Return [X, Y] of the center of cell containing provided text 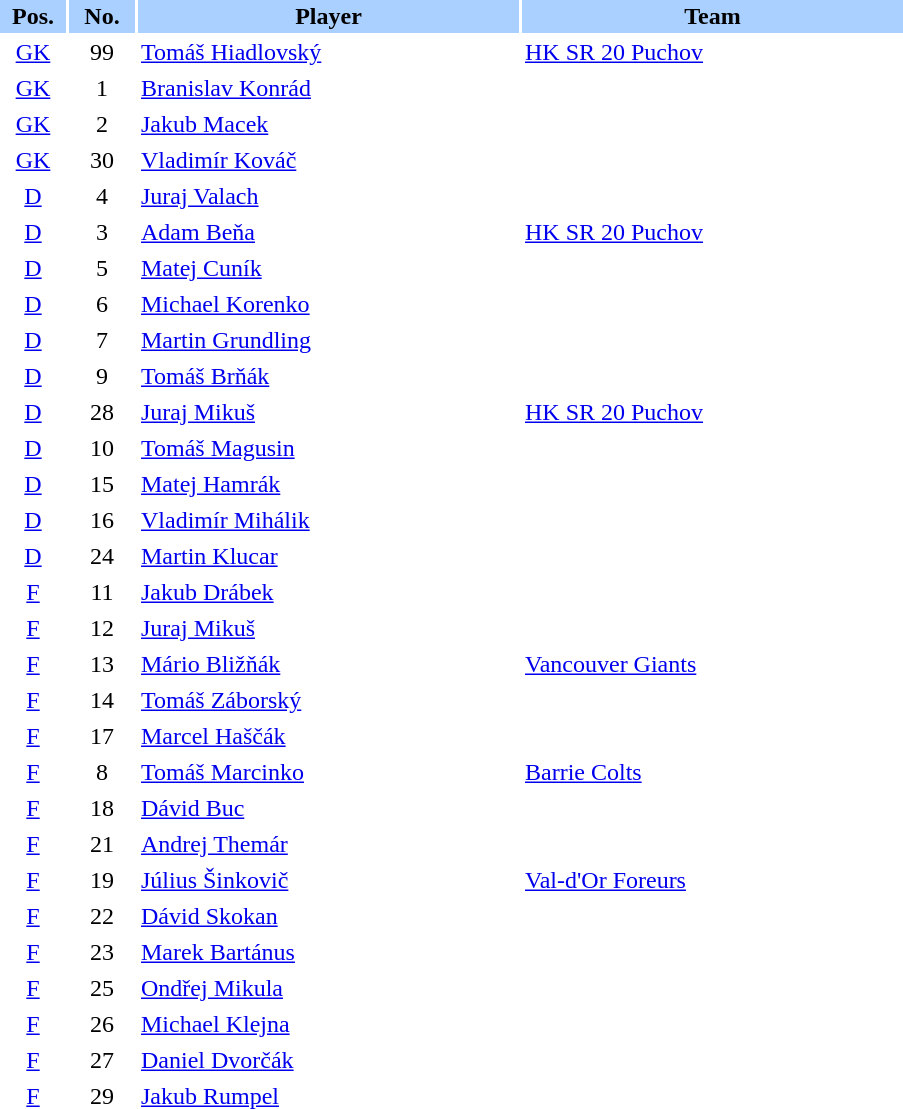
9 [102, 376]
Július Šinkovič [328, 880]
28 [102, 412]
Barrie Colts [712, 772]
Martin Klucar [328, 556]
Ondřej Mikula [328, 988]
Jakub Drábek [328, 592]
27 [102, 1060]
Branislav Konrád [328, 88]
14 [102, 700]
Matej Cuník [328, 268]
16 [102, 520]
Matej Hamrák [328, 484]
Tomáš Brňák [328, 376]
Dávid Skokan [328, 916]
8 [102, 772]
Pos. [33, 16]
Mário Bližňák [328, 664]
Tomáš Magusin [328, 448]
Val-d'Or Foreurs [712, 880]
11 [102, 592]
Michael Klejna [328, 1024]
Adam Beňa [328, 232]
1 [102, 88]
22 [102, 916]
6 [102, 304]
26 [102, 1024]
Marek Bartánus [328, 952]
23 [102, 952]
Juraj Valach [328, 196]
30 [102, 160]
Marcel Haščák [328, 736]
Dávid Buc [328, 808]
3 [102, 232]
Player [328, 16]
17 [102, 736]
Andrej Themár [328, 844]
4 [102, 196]
2 [102, 124]
7 [102, 340]
Vladimír Mihálik [328, 520]
Vancouver Giants [712, 664]
Daniel Dvorčák [328, 1060]
Michael Korenko [328, 304]
99 [102, 52]
Jakub Macek [328, 124]
Tomáš Záborský [328, 700]
25 [102, 988]
10 [102, 448]
5 [102, 268]
19 [102, 880]
12 [102, 628]
24 [102, 556]
15 [102, 484]
Tomáš Marcinko [328, 772]
18 [102, 808]
Team [712, 16]
No. [102, 16]
13 [102, 664]
Tomáš Hiadlovský [328, 52]
21 [102, 844]
Vladimír Kováč [328, 160]
Martin Grundling [328, 340]
